Locate the cell with the specified text and output its (X, Y) center coordinate. 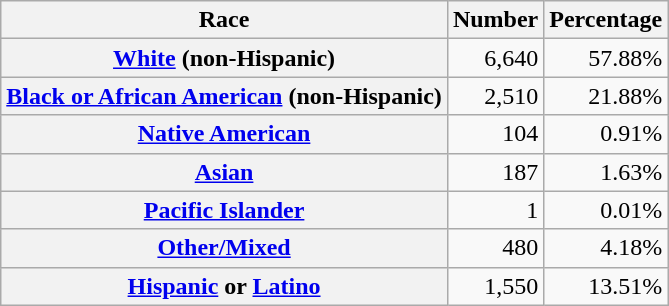
57.88% (606, 58)
4.18% (606, 248)
White (non-Hispanic) (224, 58)
1 (495, 210)
Pacific Islander (224, 210)
Race (224, 20)
1,550 (495, 286)
Asian (224, 172)
Black or African American (non-Hispanic) (224, 96)
Hispanic or Latino (224, 286)
Other/Mixed (224, 248)
0.91% (606, 134)
1.63% (606, 172)
Native American (224, 134)
21.88% (606, 96)
0.01% (606, 210)
Percentage (606, 20)
104 (495, 134)
187 (495, 172)
13.51% (606, 286)
6,640 (495, 58)
480 (495, 248)
2,510 (495, 96)
Number (495, 20)
